Pinpoint the cell where the given text exists, returning its [X, Y] midpoint coordinate. 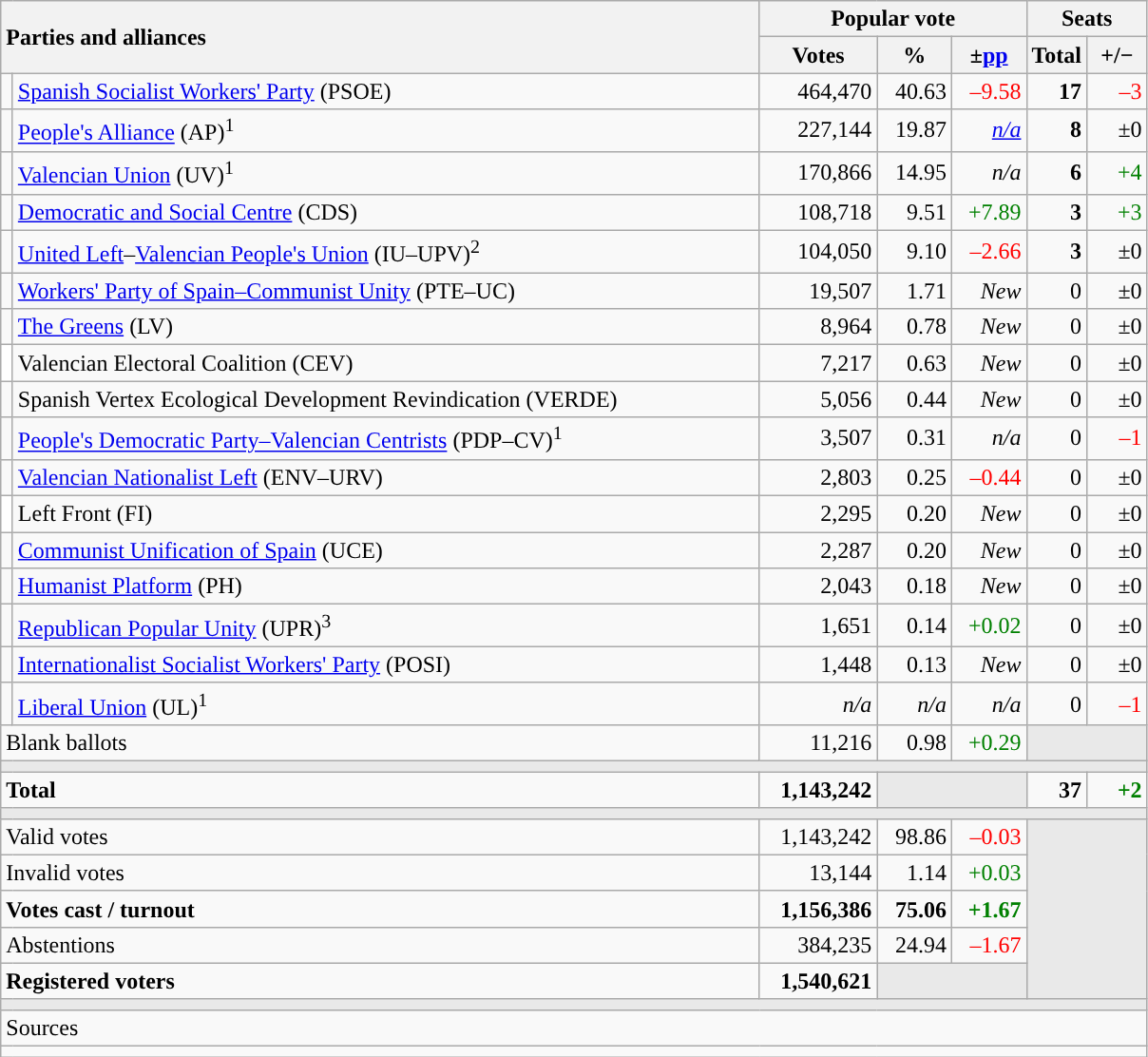
170,866 [818, 173]
0.25 [914, 477]
2,803 [818, 477]
0.98 [914, 743]
+2 [1118, 790]
13,144 [818, 873]
–2.66 [988, 251]
9.10 [914, 251]
Republican Popular Unity (UPR)3 [386, 625]
0.14 [914, 625]
1.71 [914, 291]
+0.03 [988, 873]
+4 [1118, 173]
2,287 [818, 550]
8 [1057, 131]
+0.29 [988, 743]
People's Alliance (AP)1 [386, 131]
5,056 [818, 399]
United Left–Valencian People's Union (IU–UPV)2 [386, 251]
Blank ballots [380, 743]
0.18 [914, 586]
+1.67 [988, 909]
Abstentions [380, 945]
Spanish Socialist Workers' Party (PSOE) [386, 91]
14.95 [914, 173]
+3 [1118, 212]
17 [1057, 91]
–9.58 [988, 91]
98.86 [914, 836]
75.06 [914, 909]
–3 [1118, 91]
1,156,386 [818, 909]
–1.67 [988, 945]
2,043 [818, 586]
+7.89 [988, 212]
0.78 [914, 327]
Valencian Nationalist Left (ENV–URV) [386, 477]
19.87 [914, 131]
384,235 [818, 945]
40.63 [914, 91]
Popular vote [893, 19]
8,964 [818, 327]
Seats [1087, 19]
24.94 [914, 945]
Left Front (FI) [386, 514]
6 [1057, 173]
1,540,621 [818, 981]
Communist Unification of Spain (UCE) [386, 550]
Sources [574, 1028]
9.51 [914, 212]
108,718 [818, 212]
Registered voters [380, 981]
464,470 [818, 91]
Workers' Party of Spain–Communist Unity (PTE–UC) [386, 291]
0.31 [914, 439]
227,144 [818, 131]
0.13 [914, 664]
+0.02 [988, 625]
3,507 [818, 439]
Spanish Vertex Ecological Development Revindication (VERDE) [386, 399]
Valencian Union (UV)1 [386, 173]
Valencian Electoral Coalition (CEV) [386, 363]
0.63 [914, 363]
1,448 [818, 664]
Valid votes [380, 836]
–0.44 [988, 477]
% [914, 55]
0.44 [914, 399]
Invalid votes [380, 873]
–0.03 [988, 836]
1.14 [914, 873]
104,050 [818, 251]
Votes [818, 55]
19,507 [818, 291]
People's Democratic Party–Valencian Centrists (PDP–CV)1 [386, 439]
11,216 [818, 743]
Liberal Union (UL)1 [386, 703]
2,295 [818, 514]
The Greens (LV) [386, 327]
Humanist Platform (PH) [386, 586]
1,651 [818, 625]
37 [1057, 790]
Democratic and Social Centre (CDS) [386, 212]
±pp [988, 55]
Internationalist Socialist Workers' Party (POSI) [386, 664]
+/− [1118, 55]
Parties and alliances [380, 37]
Votes cast / turnout [380, 909]
7,217 [818, 363]
